Extract the (X, Y) coordinate from the center of the cell holding the provided text.  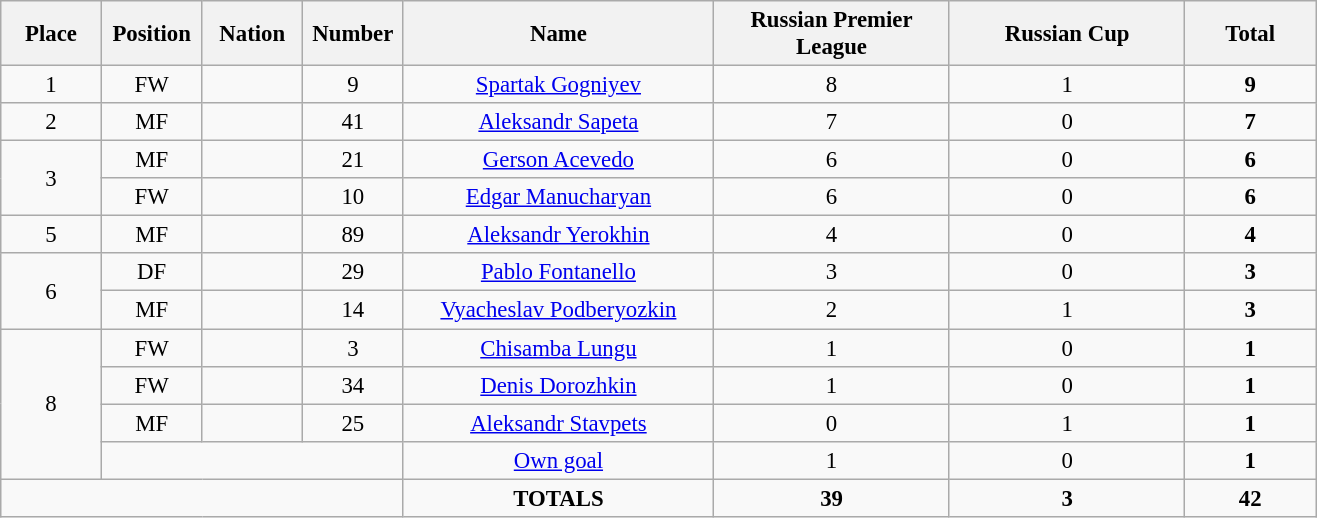
Edgar Manucharyan (558, 197)
Own goal (558, 460)
34 (354, 385)
Pablo Fontanello (558, 273)
Vyacheslav Podberyozkin (558, 310)
TOTALS (558, 498)
Number (354, 34)
29 (354, 273)
Aleksandr Yerokhin (558, 235)
Gerson Acevedo (558, 160)
21 (354, 160)
Nation (252, 34)
Russian Cup (1067, 34)
Chisamba Lungu (558, 348)
Spartak Gogniyev (558, 85)
25 (354, 423)
Place (52, 34)
39 (832, 498)
Position (152, 34)
DF (152, 273)
89 (354, 235)
10 (354, 197)
Denis Dorozhkin (558, 385)
14 (354, 310)
5 (52, 235)
42 (1250, 498)
Russian Premier League (832, 34)
Aleksandr Stavpets (558, 423)
Name (558, 34)
41 (354, 122)
Total (1250, 34)
Aleksandr Sapeta (558, 122)
